Output the [X, Y] coordinate of the center of the cell containing the given text.  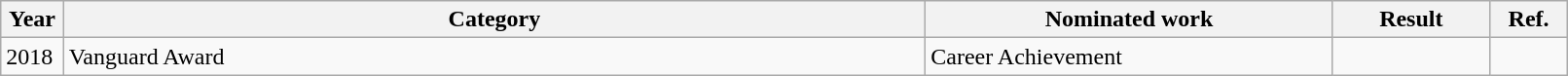
2018 [32, 57]
Result [1411, 19]
Nominated work [1129, 19]
Year [32, 19]
Career Achievement [1129, 57]
Category [494, 19]
Vanguard Award [494, 57]
Ref. [1528, 19]
